Identify which cell holds the provided text, then report its [X, Y] central coordinate. 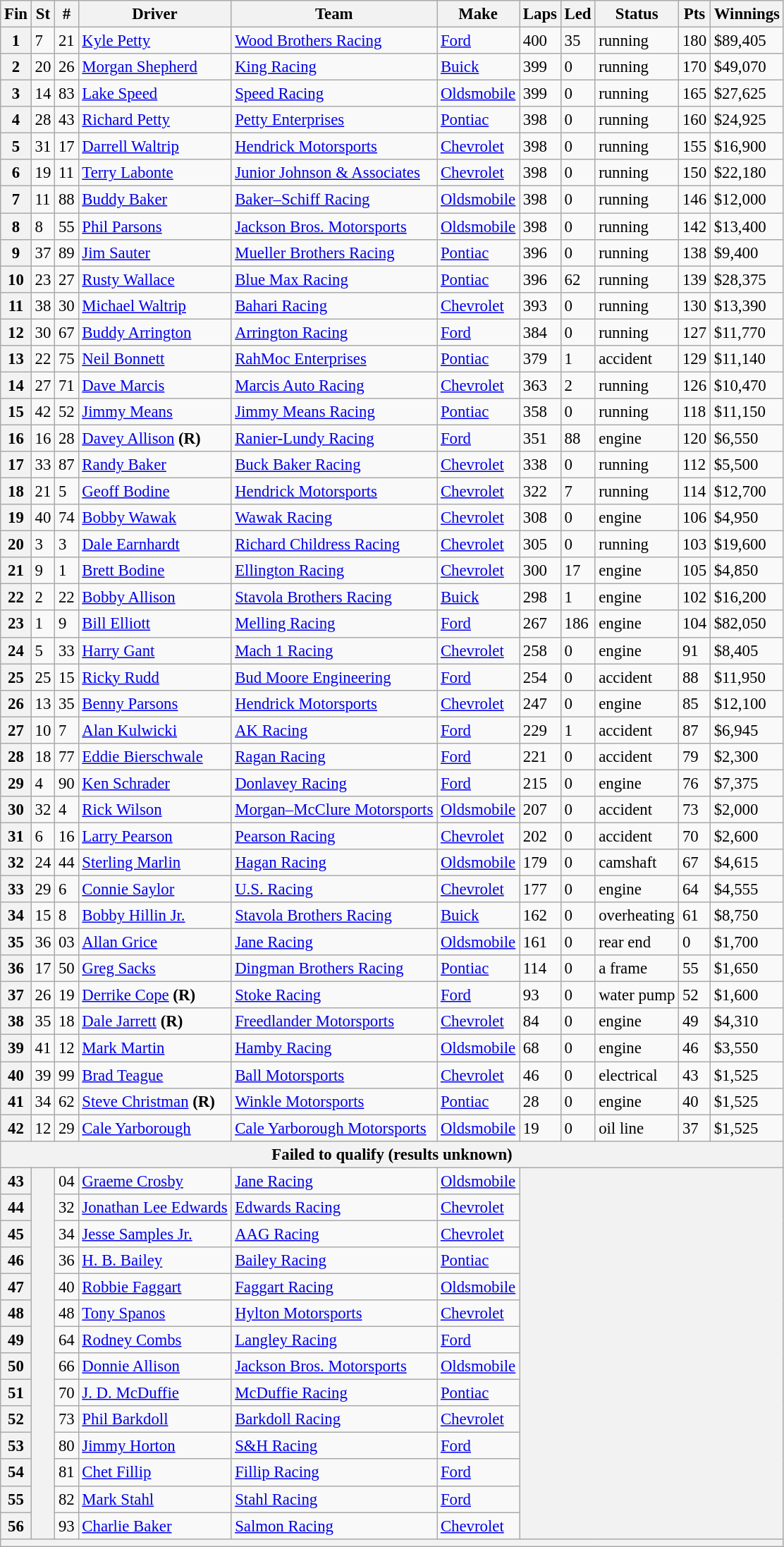
74 [66, 518]
$82,050 [747, 624]
Led [578, 14]
180 [695, 41]
Baker–Schiff Racing [334, 200]
Connie Saylor [155, 890]
# [66, 14]
Davey Allison (R) [155, 438]
80 [66, 1446]
258 [540, 650]
129 [695, 359]
$2,000 [747, 810]
254 [540, 677]
379 [540, 359]
04 [66, 1181]
$6,550 [747, 438]
Neil Bonnett [155, 359]
Morgan–McClure Motorsports [334, 810]
Pts [695, 14]
61 [695, 916]
Bill Elliott [155, 624]
Melling Racing [334, 624]
363 [540, 385]
170 [695, 67]
Kyle Petty [155, 41]
$10,470 [747, 385]
338 [540, 465]
Faggart Racing [334, 1287]
351 [540, 438]
Dale Earnhardt [155, 545]
298 [540, 597]
overheating [637, 916]
Wood Brothers Racing [334, 41]
Marcis Auto Racing [334, 385]
177 [540, 890]
81 [66, 1473]
Winkle Motorsports [334, 1101]
$11,950 [747, 677]
45 [16, 1234]
Hylton Motorsports [334, 1314]
$8,405 [747, 650]
Mueller Brothers Racing [334, 253]
Bahari Racing [334, 305]
$4,555 [747, 890]
Benny Parsons [155, 703]
$1,600 [747, 995]
$49,070 [747, 67]
142 [695, 226]
Greg Sacks [155, 969]
146 [695, 200]
a frame [637, 969]
Donnie Allison [155, 1366]
$9,400 [747, 253]
Junior Johnson & Associates [334, 173]
56 [16, 1526]
83 [66, 94]
Bobby Wawak [155, 518]
Jim Sauter [155, 253]
179 [540, 863]
90 [66, 783]
Jonathan Lee Edwards [155, 1208]
118 [695, 412]
Steve Christman (R) [155, 1101]
$4,950 [747, 518]
Harry Gant [155, 650]
51 [16, 1393]
186 [578, 624]
Rusty Wallace [155, 279]
112 [695, 465]
Phil Barkdoll [155, 1419]
Morgan Shepherd [155, 67]
Blue Max Racing [334, 279]
Brad Teague [155, 1075]
$16,200 [747, 597]
305 [540, 545]
68 [540, 1048]
Hagan Racing [334, 863]
Alan Kulwicki [155, 730]
Fin [16, 14]
Phil Parsons [155, 226]
215 [540, 783]
160 [695, 120]
McDuffie Racing [334, 1393]
$11,770 [747, 332]
91 [695, 650]
Randy Baker [155, 465]
104 [695, 624]
$12,000 [747, 200]
$2,600 [747, 836]
Larry Pearson [155, 836]
Mark Martin [155, 1048]
85 [695, 703]
St [42, 14]
$8,750 [747, 916]
76 [695, 783]
S&H Racing [334, 1446]
$4,615 [747, 863]
127 [695, 332]
Richard Petty [155, 120]
$11,140 [747, 359]
139 [695, 279]
$27,625 [747, 94]
Cale Yarborough [155, 1128]
Buddy Arrington [155, 332]
Ricky Rudd [155, 677]
Fillip Racing [334, 1473]
Charlie Baker [155, 1526]
Team [334, 14]
$12,700 [747, 492]
300 [540, 571]
Make [478, 14]
RahMoc Enterprises [334, 359]
75 [66, 359]
155 [695, 147]
Hamby Racing [334, 1048]
oil line [637, 1128]
Michael Waltrip [155, 305]
322 [540, 492]
camshaft [637, 863]
Graeme Crosby [155, 1181]
Richard Childress Racing [334, 545]
Langley Racing [334, 1340]
Lake Speed [155, 94]
66 [66, 1366]
130 [695, 305]
Derrike Cope (R) [155, 995]
165 [695, 94]
Brett Bodine [155, 571]
Rodney Combs [155, 1340]
$6,945 [747, 730]
247 [540, 703]
53 [16, 1446]
$89,405 [747, 41]
161 [540, 942]
$4,850 [747, 571]
03 [66, 942]
Buddy Baker [155, 200]
$12,100 [747, 703]
$28,375 [747, 279]
Dingman Brothers Racing [334, 969]
Jimmy Horton [155, 1446]
138 [695, 253]
71 [66, 385]
Darrell Waltrip [155, 147]
Bobby Hillin Jr. [155, 916]
Ragan Racing [334, 757]
Pearson Racing [334, 836]
Mark Stahl [155, 1499]
358 [540, 412]
Ellington Racing [334, 571]
106 [695, 518]
Stoke Racing [334, 995]
$2,300 [747, 757]
79 [695, 757]
84 [540, 1022]
King Racing [334, 67]
Bud Moore Engineering [334, 677]
229 [540, 730]
$13,400 [747, 226]
82 [66, 1499]
Driver [155, 14]
Jimmy Means Racing [334, 412]
Salmon Racing [334, 1526]
$22,180 [747, 173]
384 [540, 332]
202 [540, 836]
77 [66, 757]
electrical [637, 1075]
Dave Marcis [155, 385]
Chet Fillip [155, 1473]
AK Racing [334, 730]
393 [540, 305]
308 [540, 518]
102 [695, 597]
$24,925 [747, 120]
$4,310 [747, 1022]
Mach 1 Racing [334, 650]
$19,600 [747, 545]
$1,650 [747, 969]
$3,550 [747, 1048]
J. D. McDuffie [155, 1393]
rear end [637, 942]
Ranier-Lundy Racing [334, 438]
105 [695, 571]
54 [16, 1473]
water pump [637, 995]
Stahl Racing [334, 1499]
$16,900 [747, 147]
Tony Spanos [155, 1314]
Bobby Allison [155, 597]
$1,700 [747, 942]
U.S. Racing [334, 890]
Failed to qualify (results unknown) [392, 1154]
162 [540, 916]
99 [66, 1075]
Freedlander Motorsports [334, 1022]
120 [695, 438]
Dale Jarrett (R) [155, 1022]
Rick Wilson [155, 810]
267 [540, 624]
AAG Racing [334, 1234]
Sterling Marlin [155, 863]
Arrington Racing [334, 332]
150 [695, 173]
103 [695, 545]
$11,150 [747, 412]
89 [66, 253]
126 [695, 385]
H. B. Bailey [155, 1261]
Geoff Bodine [155, 492]
400 [540, 41]
Ball Motorsports [334, 1075]
221 [540, 757]
Cale Yarborough Motorsports [334, 1128]
Edwards Racing [334, 1208]
Jesse Samples Jr. [155, 1234]
Ken Schrader [155, 783]
Donlavey Racing [334, 783]
$5,500 [747, 465]
Wawak Racing [334, 518]
Status [637, 14]
Winnings [747, 14]
Petty Enterprises [334, 120]
$13,390 [747, 305]
Barkdoll Racing [334, 1419]
Laps [540, 14]
Jimmy Means [155, 412]
Eddie Bierschwale [155, 757]
Robbie Faggart [155, 1287]
Speed Racing [334, 94]
207 [540, 810]
Bailey Racing [334, 1261]
Buck Baker Racing [334, 465]
Allan Grice [155, 942]
Terry Labonte [155, 173]
$7,375 [747, 783]
47 [16, 1287]
